Return the [X, Y] coordinate for the center point of the cell that contains the specified text.  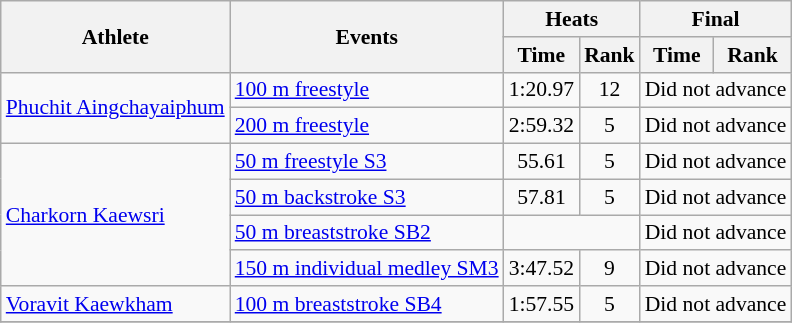
50 m backstroke S3 [367, 197]
9 [610, 269]
1:57.55 [542, 304]
Voravit Kaewkham [116, 304]
50 m breaststroke SB2 [367, 233]
150 m individual medley SM3 [367, 269]
Athlete [116, 36]
3:47.52 [542, 269]
100 m freestyle [367, 90]
2:59.32 [542, 126]
Final [716, 19]
55.61 [542, 162]
1:20.97 [542, 90]
Events [367, 36]
57.81 [542, 197]
12 [610, 90]
Charkorn Kaewsri [116, 215]
Phuchit Aingchayaiphum [116, 108]
Heats [572, 19]
100 m breaststroke SB4 [367, 304]
50 m freestyle S3 [367, 162]
200 m freestyle [367, 126]
